Search for the cell housing the specified text and yield its (x, y) center coordinate. 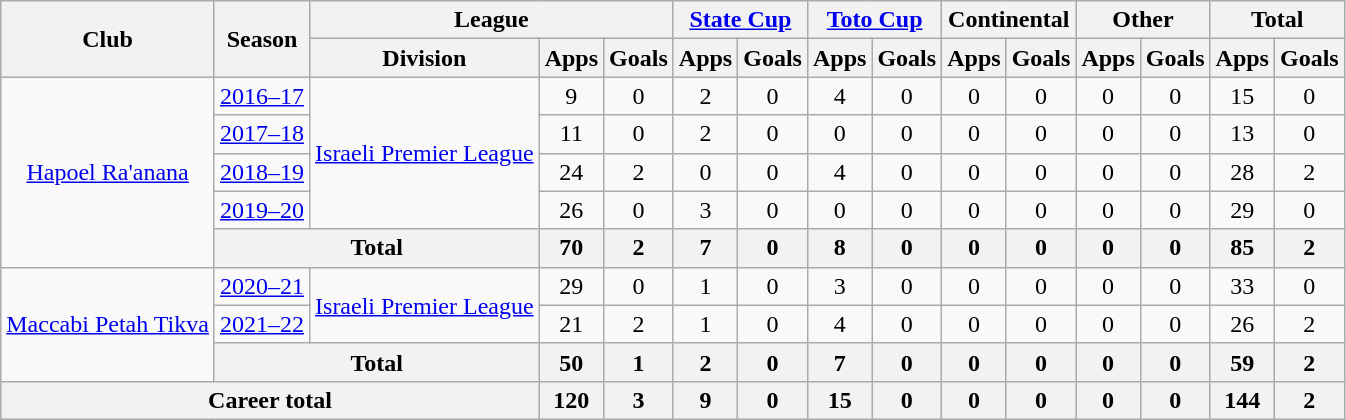
2016–17 (262, 96)
2020–21 (262, 286)
33 (1242, 286)
Season (262, 39)
2017–18 (262, 134)
Division (425, 58)
Maccabi Petah Tikva (108, 324)
21 (571, 324)
59 (1242, 362)
85 (1242, 248)
Toto Cup (874, 20)
Continental (1009, 20)
13 (1242, 134)
11 (571, 134)
50 (571, 362)
24 (571, 172)
144 (1242, 400)
League (492, 20)
120 (571, 400)
Career total (270, 400)
2021–22 (262, 324)
State Cup (740, 20)
Other (1143, 20)
2018–19 (262, 172)
2019–20 (262, 210)
70 (571, 248)
Club (108, 39)
28 (1242, 172)
8 (839, 248)
Hapoel Ra'anana (108, 172)
